Detect which cell encompasses the target text, then output its [X, Y] center coordinate. 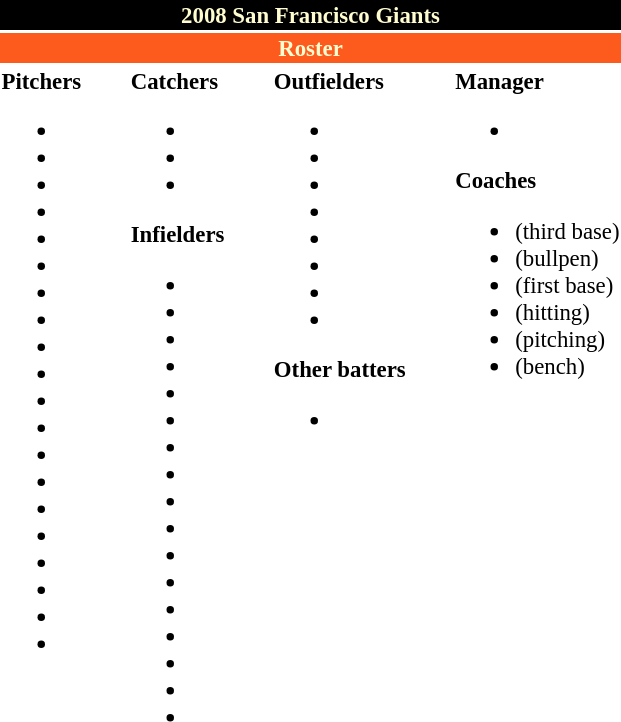
Roster [310, 48]
2008 San Francisco Giants [310, 15]
